Output the (x, y) coordinate of the center of the cell containing the given text.  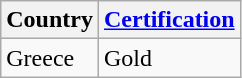
Gold (169, 58)
Greece (50, 58)
Country (50, 20)
Certification (169, 20)
